Return the [x, y] coordinate for the center point of the cell that contains the specified text.  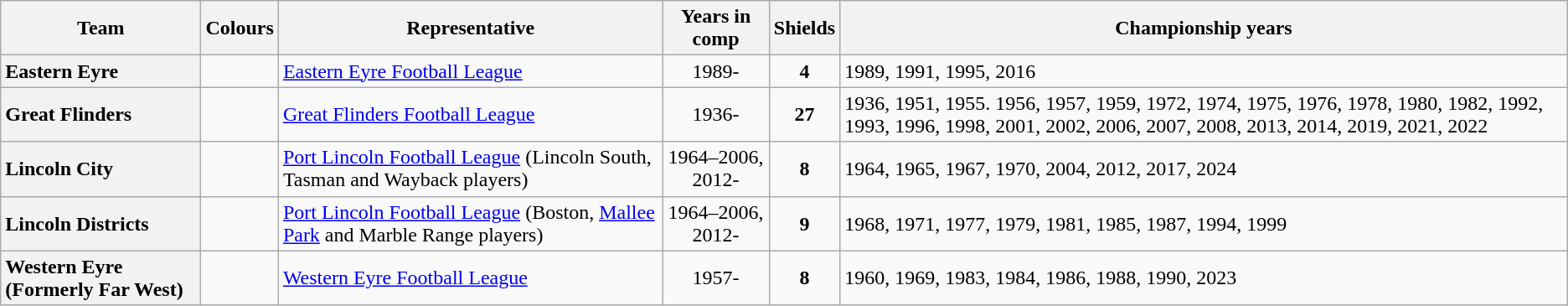
Lincoln Districts [101, 223]
1964, 1965, 1967, 1970, 2004, 2012, 2017, 2024 [1204, 169]
Eastern Eyre Football League [471, 71]
Championship years [1204, 29]
Port Lincoln Football League (Lincoln South, Tasman and Wayback players) [471, 169]
1989, 1991, 1995, 2016 [1204, 71]
Shields [804, 29]
1968, 1971, 1977, 1979, 1981, 1985, 1987, 1994, 1999 [1204, 223]
Western Eyre (Formerly Far West) [101, 278]
Great Flinders [101, 114]
9 [804, 223]
Colours [240, 29]
27 [804, 114]
1957- [715, 278]
Great Flinders Football League [471, 114]
Team [101, 29]
1936- [715, 114]
1989- [715, 71]
Years in comp [715, 29]
Western Eyre Football League [471, 278]
1960, 1969, 1983, 1984, 1986, 1988, 1990, 2023 [1204, 278]
Lincoln City [101, 169]
Eastern Eyre [101, 71]
Representative [471, 29]
4 [804, 71]
Port Lincoln Football League (Boston, Mallee Park and Marble Range players) [471, 223]
